For the text-containing cell, return its midpoint in [x, y] coordinate format. 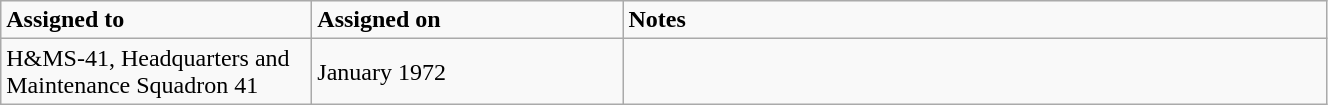
Assigned on [468, 20]
Assigned to [156, 20]
H&MS-41, Headquarters and Maintenance Squadron 41 [156, 72]
Notes [975, 20]
January 1972 [468, 72]
